Return [x, y] of the center of cell containing provided text 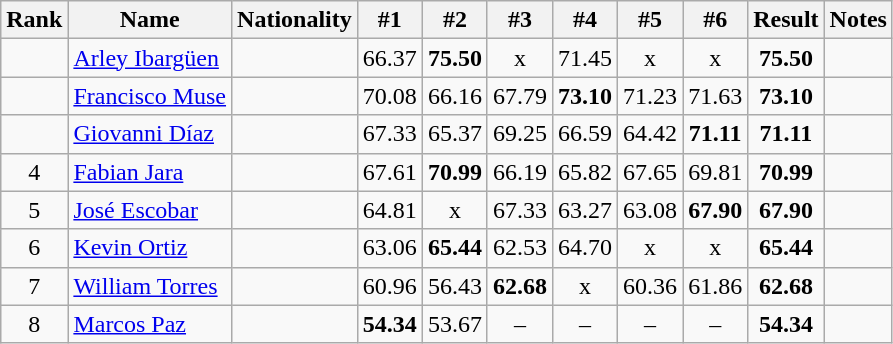
Nationality [295, 20]
62.53 [520, 248]
5 [34, 210]
7 [34, 286]
67.79 [520, 96]
Marcos Paz [150, 324]
63.08 [650, 210]
63.06 [390, 248]
#3 [520, 20]
71.45 [584, 58]
Name [150, 20]
William Torres [150, 286]
#2 [454, 20]
#4 [584, 20]
#1 [390, 20]
67.65 [650, 172]
65.37 [454, 134]
69.25 [520, 134]
71.23 [650, 96]
67.61 [390, 172]
Francisco Muse [150, 96]
64.42 [650, 134]
63.27 [584, 210]
66.37 [390, 58]
66.19 [520, 172]
60.36 [650, 286]
#5 [650, 20]
Kevin Ortiz [150, 248]
70.08 [390, 96]
64.81 [390, 210]
66.59 [584, 134]
53.67 [454, 324]
61.86 [716, 286]
56.43 [454, 286]
José Escobar [150, 210]
Arley Ibargüen [150, 58]
Fabian Jara [150, 172]
69.81 [716, 172]
Giovanni Díaz [150, 134]
6 [34, 248]
66.16 [454, 96]
64.70 [584, 248]
Rank [34, 20]
71.63 [716, 96]
#6 [716, 20]
60.96 [390, 286]
8 [34, 324]
Notes [858, 20]
65.82 [584, 172]
Result [786, 20]
4 [34, 172]
